Identify which cell holds the provided text, then report its (x, y) central coordinate. 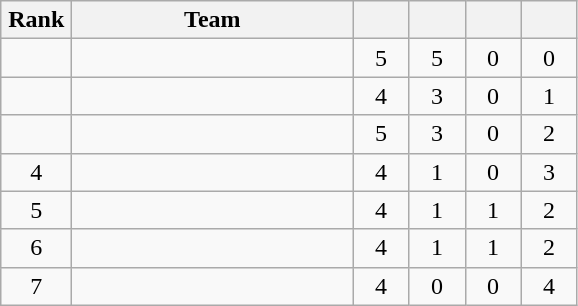
Rank (36, 20)
6 (36, 248)
Team (212, 20)
7 (36, 286)
